Locate the cell with the specified text and output its [X, Y] center coordinate. 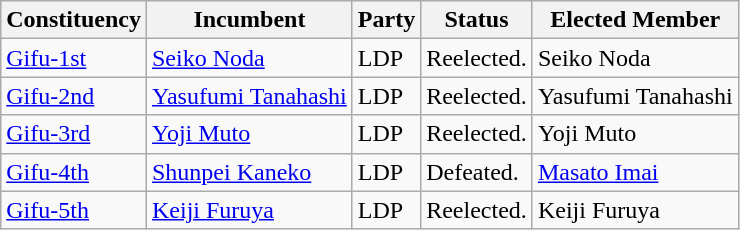
Gifu-3rd [74, 134]
Status [477, 20]
Defeated. [477, 172]
Shunpei Kaneko [249, 172]
Gifu-5th [74, 210]
Elected Member [635, 20]
Gifu-4th [74, 172]
Constituency [74, 20]
Gifu-1st [74, 58]
Masato Imai [635, 172]
Gifu-2nd [74, 96]
Party [386, 20]
Incumbent [249, 20]
